Capture the cell that displays the provided text and extract its [X, Y] central coordinate. 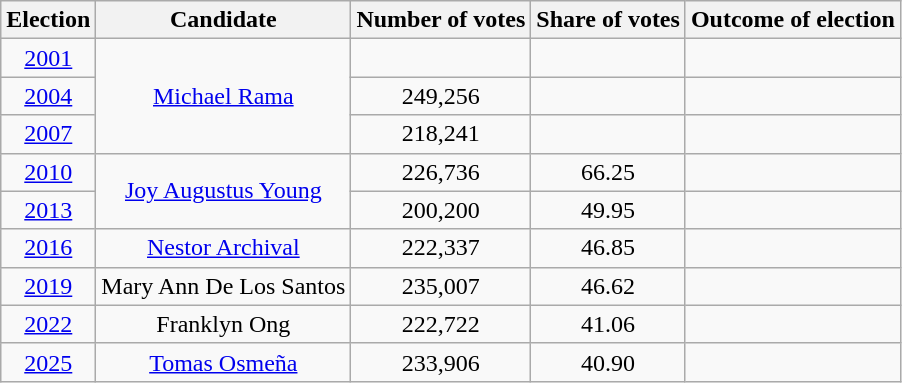
46.62 [608, 286]
Share of votes [608, 20]
49.95 [608, 210]
218,241 [441, 134]
2004 [48, 96]
Joy Augustus Young [224, 191]
Candidate [224, 20]
2007 [48, 134]
2016 [48, 248]
233,906 [441, 362]
249,256 [441, 96]
2001 [48, 58]
41.06 [608, 324]
Mary Ann De Los Santos [224, 286]
235,007 [441, 286]
222,337 [441, 248]
2010 [48, 172]
Tomas Osmeña [224, 362]
Franklyn Ong [224, 324]
2022 [48, 324]
226,736 [441, 172]
40.90 [608, 362]
2019 [48, 286]
2025 [48, 362]
Nestor Archival [224, 248]
222,722 [441, 324]
Number of votes [441, 20]
200,200 [441, 210]
2013 [48, 210]
Outcome of election [792, 20]
46.85 [608, 248]
Election [48, 20]
Michael Rama [224, 96]
66.25 [608, 172]
